Return (X, Y) of the center of cell containing provided text 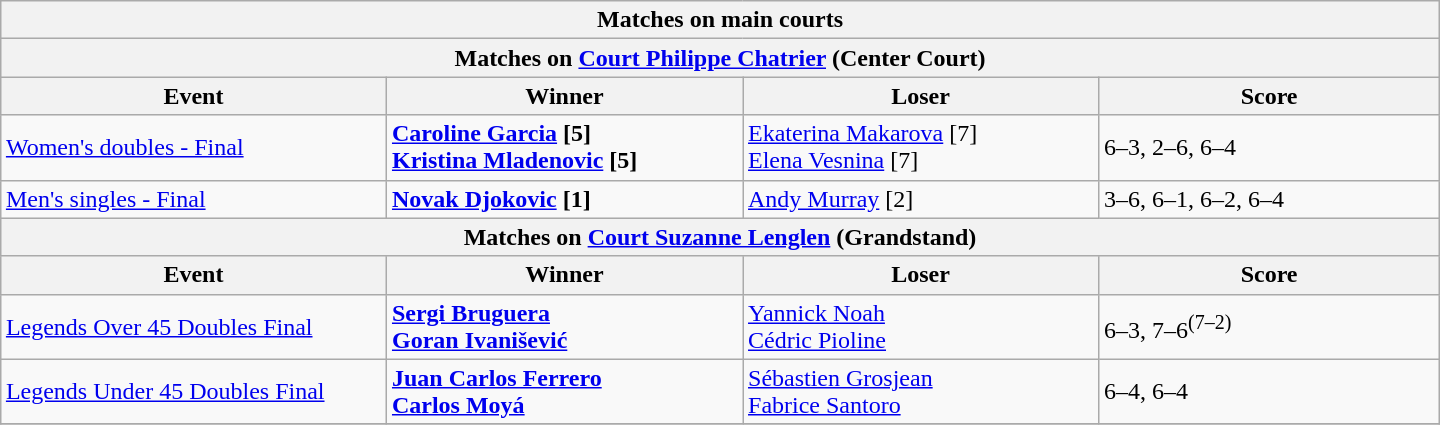
Yannick Noah Cédric Pioline (920, 326)
Andy Murray [2] (920, 199)
Women's doubles - Final (193, 148)
6–3, 7–6(7–2) (1270, 326)
Legends Over 45 Doubles Final (193, 326)
Sébastien Grosjean Fabrice Santoro (920, 392)
Juan Carlos Ferrero Carlos Moyá (564, 392)
Matches on Court Suzanne Lenglen (Grandstand) (720, 237)
Matches on main courts (720, 20)
3–6, 6–1, 6–2, 6–4 (1270, 199)
Men's singles - Final (193, 199)
Caroline Garcia [5] Kristina Mladenovic [5] (564, 148)
Matches on Court Philippe Chatrier (Center Court) (720, 58)
Legends Under 45 Doubles Final (193, 392)
6–3, 2–6, 6–4 (1270, 148)
6–4, 6–4 (1270, 392)
Ekaterina Makarova [7] Elena Vesnina [7] (920, 148)
Sergi Bruguera Goran Ivanišević (564, 326)
Novak Djokovic [1] (564, 199)
